Scan for the cell matching the given text and deliver its (X, Y) coordinate at center. 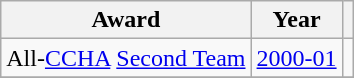
All-CCHA Second Team (126, 58)
Award (126, 20)
2000-01 (296, 58)
Year (296, 20)
